Scan for the cell matching the given text and deliver its (x, y) coordinate at center. 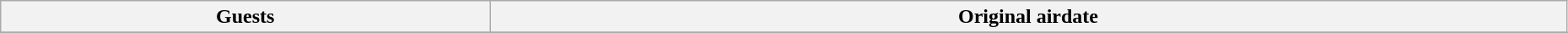
Guests (245, 17)
Original airdate (1029, 17)
